Search for the cell housing the specified text and yield its [X, Y] center coordinate. 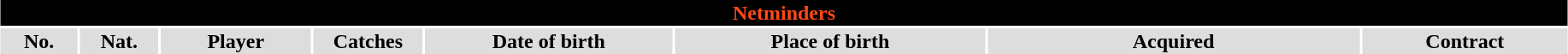
Contract [1465, 41]
Date of birth [549, 41]
Place of birth [830, 41]
No. [39, 41]
Netminders [783, 13]
Nat. [120, 41]
Catches [368, 41]
Acquired [1173, 41]
Player [236, 41]
